Detect which cell encompasses the target text, then output its (x, y) center coordinate. 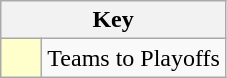
Key (114, 20)
Teams to Playoffs (134, 58)
